Return the (x, y) coordinate for the center point of the cell that contains the specified text.  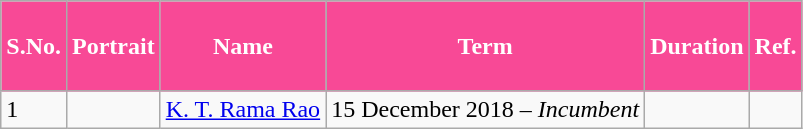
K. T. Rama Rao (242, 110)
15 December 2018 – Incumbent (486, 110)
Name (242, 46)
Portrait (113, 46)
Duration (697, 46)
Term (486, 46)
1 (34, 110)
S.No. (34, 46)
Ref. (776, 46)
